Detect which cell encompasses the target text, then output its [x, y] center coordinate. 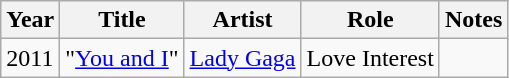
Title [122, 20]
"You and I" [122, 58]
Lady Gaga [242, 58]
Love Interest [370, 58]
Year [30, 20]
Artist [242, 20]
2011 [30, 58]
Role [370, 20]
Notes [473, 20]
